Determine the (X, Y) coordinate at the center of the cell enclosing the given text.  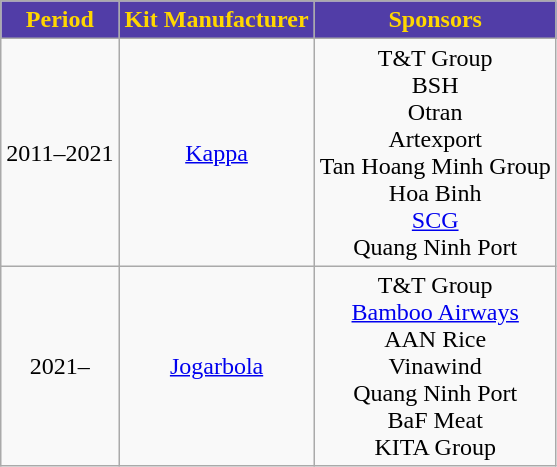
2021– (60, 366)
T&T Group Bamboo Airways AAN Rice Vinawind Quang Ninh Port BaF Meat KITA Group (435, 366)
Jogarbola (216, 366)
T&T Group BSH Otran Artexport Tan Hoang Minh Group Hoa Binh SCG Quang Ninh Port (435, 152)
Kappa (216, 152)
Period (60, 20)
Sponsors (435, 20)
Kit Manufacturer (216, 20)
2011–2021 (60, 152)
